From the cell containing the given text, extract its center point as [X, Y] coordinate. 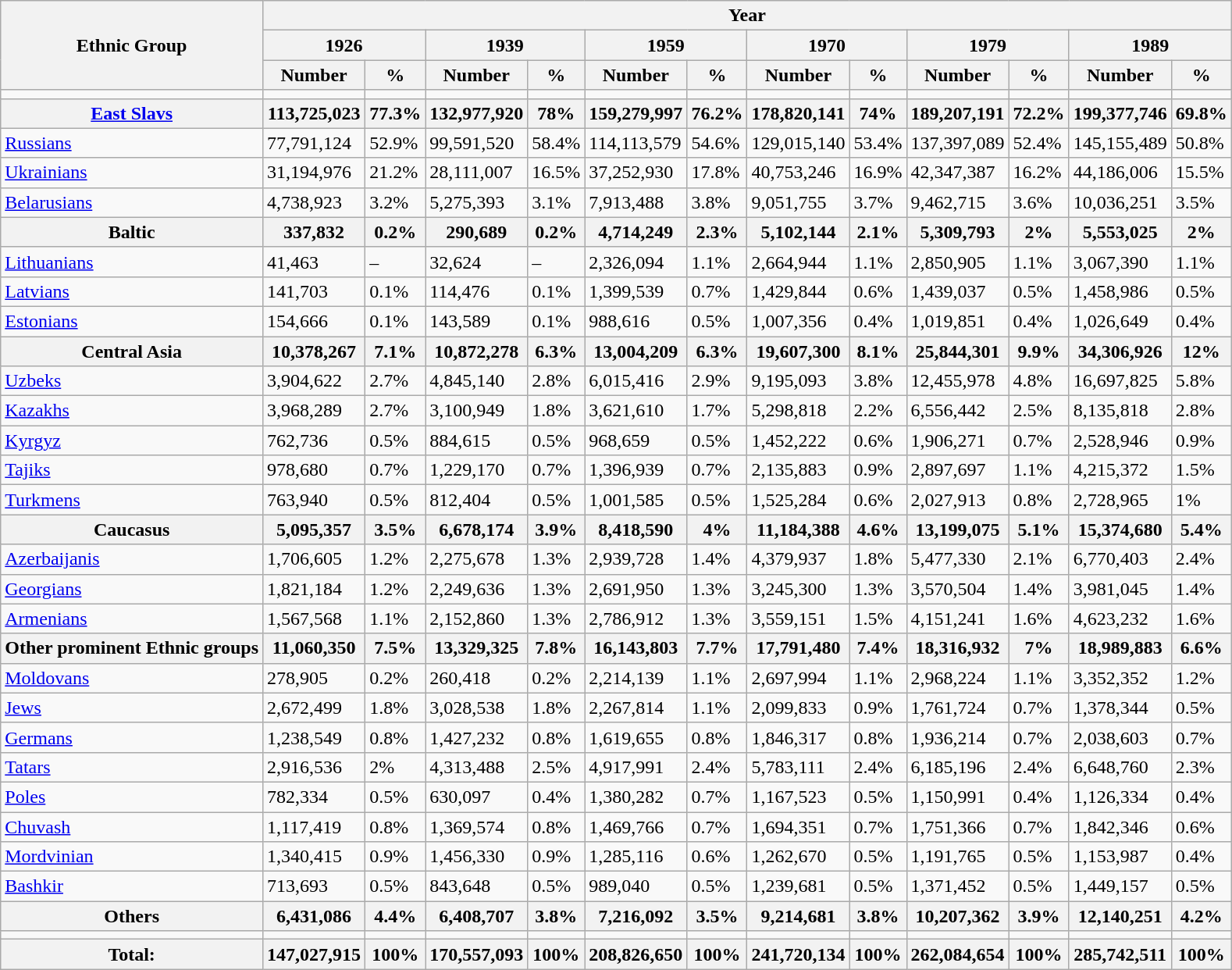
2,850,905 [957, 262]
7.4% [878, 648]
5,095,357 [314, 530]
1,191,765 [957, 857]
Armenians [132, 619]
1,427,232 [476, 737]
7.5% [395, 648]
Ethnic Group [132, 45]
58.4% [556, 143]
1,026,649 [1120, 321]
41,463 [314, 262]
21.2% [395, 173]
Caucasus [132, 530]
Jews [132, 708]
262,084,654 [957, 954]
114,476 [476, 291]
4% [717, 530]
3,570,504 [957, 589]
Bashkir [132, 886]
Mordvinian [132, 857]
5,477,330 [957, 559]
4,738,923 [314, 202]
Azerbaijanis [132, 559]
52.4% [1038, 143]
884,615 [476, 440]
2,249,636 [476, 589]
12,140,251 [1120, 916]
5,102,144 [798, 232]
1,001,585 [636, 500]
2,326,094 [636, 262]
6,185,196 [957, 767]
17,791,480 [798, 648]
9,214,681 [798, 916]
1959 [666, 45]
4,313,488 [476, 767]
147,027,915 [314, 954]
77.3% [395, 113]
4,845,140 [476, 381]
1,846,317 [798, 737]
18,316,932 [957, 648]
145,155,489 [1120, 143]
1,007,356 [798, 321]
3.1% [556, 202]
2,786,912 [636, 619]
3,981,045 [1120, 589]
Tatars [132, 767]
241,720,134 [798, 954]
42,347,387 [957, 173]
4.2% [1201, 916]
2,728,965 [1120, 500]
2,027,913 [957, 500]
1989 [1150, 45]
762,736 [314, 440]
Estonians [132, 321]
17.8% [717, 173]
2.2% [878, 411]
13,199,075 [957, 530]
1,369,574 [476, 827]
10,872,278 [476, 351]
Belarusians [132, 202]
6,648,760 [1120, 767]
278,905 [314, 678]
1,340,415 [314, 857]
1,449,157 [1120, 886]
Year [748, 16]
763,940 [314, 500]
2,897,697 [957, 470]
99,591,520 [476, 143]
713,693 [314, 886]
2,152,860 [476, 619]
132,977,920 [476, 113]
337,832 [314, 232]
1,842,346 [1120, 827]
4.8% [1038, 381]
6,431,086 [314, 916]
16,697,825 [1120, 381]
170,557,093 [476, 954]
Latvians [132, 291]
77,791,124 [314, 143]
53.4% [878, 143]
3.6% [1038, 202]
1,239,681 [798, 886]
5,298,818 [798, 411]
Total: [132, 954]
5,275,393 [476, 202]
2,691,950 [636, 589]
5,783,111 [798, 767]
4,714,249 [636, 232]
968,659 [636, 440]
6,015,416 [636, 381]
15,374,680 [1120, 530]
1,694,351 [798, 827]
16.9% [878, 173]
2,214,139 [636, 678]
72.2% [1038, 113]
10,378,267 [314, 351]
141,703 [314, 291]
782,334 [314, 797]
10,036,251 [1120, 202]
Lithuanians [132, 262]
1,153,987 [1120, 857]
34,306,926 [1120, 351]
1,019,851 [957, 321]
2,672,499 [314, 708]
Ukrainians [132, 173]
Moldovans [132, 678]
1.7% [717, 411]
3,028,538 [476, 708]
178,820,141 [798, 113]
Chuvash [132, 827]
113,725,023 [314, 113]
1,706,605 [314, 559]
25,844,301 [957, 351]
812,404 [476, 500]
1926 [344, 45]
Baltic [132, 232]
Tajiks [132, 470]
1,371,452 [957, 886]
285,742,511 [1120, 954]
988,616 [636, 321]
1,525,284 [798, 500]
2,135,883 [798, 470]
159,279,997 [636, 113]
4.4% [395, 916]
44,186,006 [1120, 173]
1,761,724 [957, 708]
6,556,442 [957, 411]
78% [556, 113]
3,100,949 [476, 411]
1,150,991 [957, 797]
1939 [505, 45]
11,060,350 [314, 648]
9,195,093 [798, 381]
1,456,330 [476, 857]
9,462,715 [957, 202]
Poles [132, 797]
843,648 [476, 886]
9.9% [1038, 351]
129,015,140 [798, 143]
114,113,579 [636, 143]
1,439,037 [957, 291]
74% [878, 113]
1,751,366 [957, 827]
7.8% [556, 648]
16.5% [556, 173]
260,418 [476, 678]
7.1% [395, 351]
208,826,650 [636, 954]
5.1% [1038, 530]
3,559,151 [798, 619]
1970 [827, 45]
Kyrgyz [132, 440]
6.6% [1201, 648]
Russians [132, 143]
32,624 [476, 262]
2,916,536 [314, 767]
3,067,390 [1120, 262]
154,666 [314, 321]
12,455,978 [957, 381]
37,252,930 [636, 173]
5.4% [1201, 530]
9,051,755 [798, 202]
1,429,844 [798, 291]
4.6% [878, 530]
2,528,946 [1120, 440]
10,207,362 [957, 916]
1,262,670 [798, 857]
40,753,246 [798, 173]
Other prominent Ethnic groups [132, 648]
6,770,403 [1120, 559]
143,589 [476, 321]
1,396,939 [636, 470]
1,378,344 [1120, 708]
8,135,818 [1120, 411]
Uzbeks [132, 381]
1,906,271 [957, 440]
1,285,116 [636, 857]
2.9% [717, 381]
2,275,678 [476, 559]
11,184,388 [798, 530]
2,267,814 [636, 708]
1979 [988, 45]
50.8% [1201, 143]
5,309,793 [957, 232]
1,167,523 [798, 797]
1% [1201, 500]
7.7% [717, 648]
290,689 [476, 232]
7,216,092 [636, 916]
1,117,419 [314, 827]
3,968,289 [314, 411]
54.6% [717, 143]
1,936,214 [957, 737]
7% [1038, 648]
1,380,282 [636, 797]
3,904,622 [314, 381]
31,194,976 [314, 173]
12% [1201, 351]
630,097 [476, 797]
4,623,232 [1120, 619]
Germans [132, 737]
Central Asia [132, 351]
2,664,944 [798, 262]
3,621,610 [636, 411]
8.1% [878, 351]
137,397,089 [957, 143]
7,913,488 [636, 202]
East Slavs [132, 113]
4,917,991 [636, 767]
16,143,803 [636, 648]
1,469,766 [636, 827]
989,040 [636, 886]
4,151,241 [957, 619]
1,458,986 [1120, 291]
4,379,937 [798, 559]
1,821,184 [314, 589]
52.9% [395, 143]
15.5% [1201, 173]
76.2% [717, 113]
1,452,222 [798, 440]
6,678,174 [476, 530]
5.8% [1201, 381]
1,619,655 [636, 737]
2,099,833 [798, 708]
19,607,300 [798, 351]
2,968,224 [957, 678]
1,238,549 [314, 737]
1,229,170 [476, 470]
16.2% [1038, 173]
1,126,334 [1120, 797]
189,207,191 [957, 113]
Others [132, 916]
4,215,372 [1120, 470]
8,418,590 [636, 530]
28,111,007 [476, 173]
13,004,209 [636, 351]
3,245,300 [798, 589]
1,399,539 [636, 291]
2,697,994 [798, 678]
6,408,707 [476, 916]
3.7% [878, 202]
18,989,883 [1120, 648]
Georgians [132, 589]
3,352,352 [1120, 678]
13,329,325 [476, 648]
69.8% [1201, 113]
978,680 [314, 470]
1,567,568 [314, 619]
2,939,728 [636, 559]
Turkmens [132, 500]
199,377,746 [1120, 113]
5,553,025 [1120, 232]
2,038,603 [1120, 737]
3.2% [395, 202]
Kazakhs [132, 411]
